Output the [x, y] coordinate of the center of the cell containing the given text.  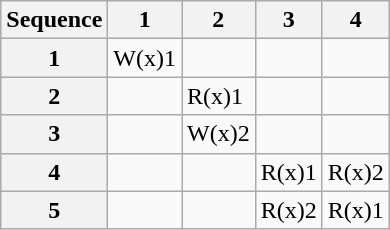
Sequence [54, 20]
W(x)1 [145, 58]
W(x)2 [219, 134]
5 [54, 210]
